Search for the cell housing the specified text and yield its (x, y) center coordinate. 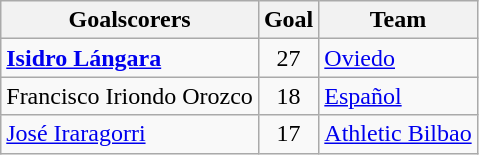
18 (288, 96)
Español (398, 96)
Isidro Lángara (130, 58)
Athletic Bilbao (398, 134)
17 (288, 134)
Francisco Iriondo Orozco (130, 96)
José Iraragorri (130, 134)
27 (288, 58)
Goal (288, 20)
Team (398, 20)
Goalscorers (130, 20)
Oviedo (398, 58)
